Output the (x, y) coordinate of the center of the cell containing the given text.  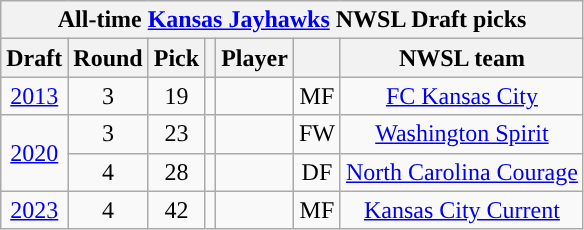
Draft (34, 58)
19 (176, 96)
FW (316, 134)
Player (255, 58)
DF (316, 172)
2023 (34, 210)
42 (176, 210)
North Carolina Courage (462, 172)
Washington Spirit (462, 134)
FC Kansas City (462, 96)
All-time Kansas Jayhawks NWSL Draft picks (292, 20)
2013 (34, 96)
Pick (176, 58)
NWSL team (462, 58)
Kansas City Current (462, 210)
2020 (34, 153)
28 (176, 172)
Round (108, 58)
23 (176, 134)
